Detect which cell encompasses the target text, then output its (X, Y) center coordinate. 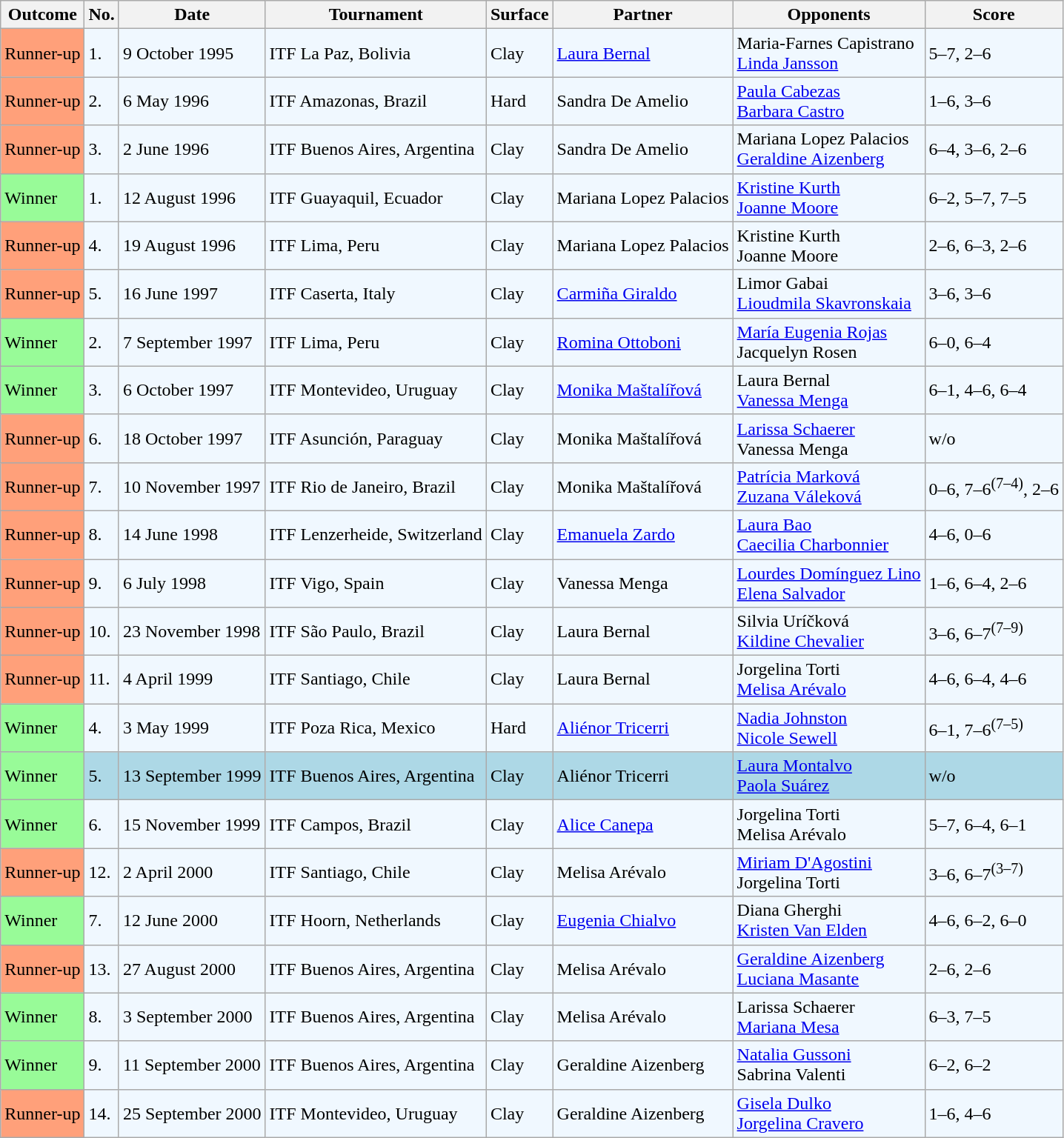
4–6, 6–2, 6–0 (994, 920)
3–6, 3–6 (994, 293)
ITF La Paz, Bolivia (376, 53)
ITF Vigo, Spain (376, 582)
Laura Bernal Vanessa Menga (828, 390)
4–6, 6–4, 4–6 (994, 680)
14. (102, 1113)
3–6, 6–7(3–7) (994, 873)
10. (102, 631)
Laura Montalvo Paola Suárez (828, 776)
3 September 2000 (192, 1016)
ITF São Paulo, Brazil (376, 631)
2–6, 2–6 (994, 969)
25 September 2000 (192, 1113)
Nadia Johnston Nicole Sewell (828, 728)
ITF Amazonas, Brazil (376, 101)
4–6, 0–6 (994, 535)
Limor Gabai Lioudmila Skavronskaia (828, 293)
ITF Hoorn, Netherlands (376, 920)
ITF Lenzerheide, Switzerland (376, 535)
Outcome (43, 15)
Romina Ottoboni (643, 342)
ITF Poza Rica, Mexico (376, 728)
Eugenia Chialvo (643, 920)
5–7, 6–4, 6–1 (994, 824)
Surface (519, 15)
Emanuela Zardo (643, 535)
1–6, 4–6 (994, 1113)
13. (102, 969)
ITF Campos, Brazil (376, 824)
Larissa Schaerer Mariana Mesa (828, 1016)
Alice Canepa (643, 824)
6–2, 5–7, 7–5 (994, 197)
14 June 1998 (192, 535)
16 June 1997 (192, 293)
Gisela Dulko Jorgelina Cravero (828, 1113)
11. (102, 680)
1–6, 6–4, 2–6 (994, 582)
4 April 1999 (192, 680)
Natalia Gussoni Sabrina Valenti (828, 1065)
Opponents (828, 15)
13 September 1999 (192, 776)
5–7, 2–6 (994, 53)
6–1, 4–6, 6–4 (994, 390)
27 August 2000 (192, 969)
María Eugenia Rojas Jacquelyn Rosen (828, 342)
2 June 1996 (192, 150)
9 October 1995 (192, 53)
Diana Gherghi Kristen Van Elden (828, 920)
6 October 1997 (192, 390)
0–6, 7–6(7–4), 2–6 (994, 486)
Silvia Uríčková Kildine Chevalier (828, 631)
12 June 2000 (192, 920)
15 November 1999 (192, 824)
6–2, 6–2 (994, 1065)
Mariana Lopez Palacios Geraldine Aizenberg (828, 150)
ITF Guayaquil, Ecuador (376, 197)
Score (994, 15)
Carmiña Giraldo (643, 293)
Miriam D'Agostini Jorgelina Torti (828, 873)
6–3, 7–5 (994, 1016)
ITF Asunción, Paraguay (376, 439)
2 April 2000 (192, 873)
Lourdes Domínguez Lino Elena Salvador (828, 582)
1–6, 3–6 (994, 101)
Larissa Schaerer Vanessa Menga (828, 439)
6–4, 3–6, 2–6 (994, 150)
ITF Rio de Janeiro, Brazil (376, 486)
6–1, 7–6(7–5) (994, 728)
3–6, 6–7(7–9) (994, 631)
18 October 1997 (192, 439)
Paula Cabezas Barbara Castro (828, 101)
Patrícia Marková Zuzana Váleková (828, 486)
Geraldine Aizenberg Luciana Masante (828, 969)
Maria-Farnes Capistrano Linda Jansson (828, 53)
6 May 1996 (192, 101)
12. (102, 873)
12 August 1996 (192, 197)
19 August 1996 (192, 246)
6 July 1998 (192, 582)
23 November 1998 (192, 631)
6–0, 6–4 (994, 342)
No. (102, 15)
3 May 1999 (192, 728)
Tournament (376, 15)
2–6, 6–3, 2–6 (994, 246)
Partner (643, 15)
Laura Bao Caecilia Charbonnier (828, 535)
10 November 1997 (192, 486)
11 September 2000 (192, 1065)
7 September 1997 (192, 342)
ITF Caserta, Italy (376, 293)
Vanessa Menga (643, 582)
Date (192, 15)
